Identify which cell holds the provided text, then report its (X, Y) central coordinate. 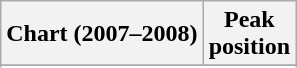
Chart (2007–2008) (102, 34)
Peakposition (249, 34)
